Determine the (X, Y) coordinate at the center of the cell enclosing the given text.  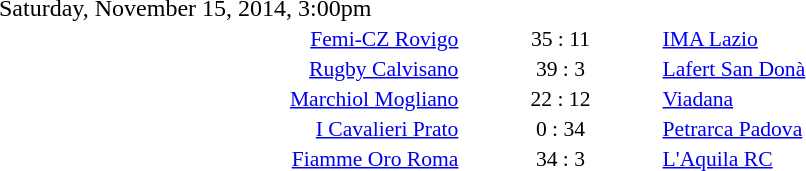
22 : 12 (560, 98)
35 : 11 (560, 38)
39 : 3 (560, 68)
0 : 34 (560, 128)
